For the text-containing cell, return its midpoint in [x, y] coordinate format. 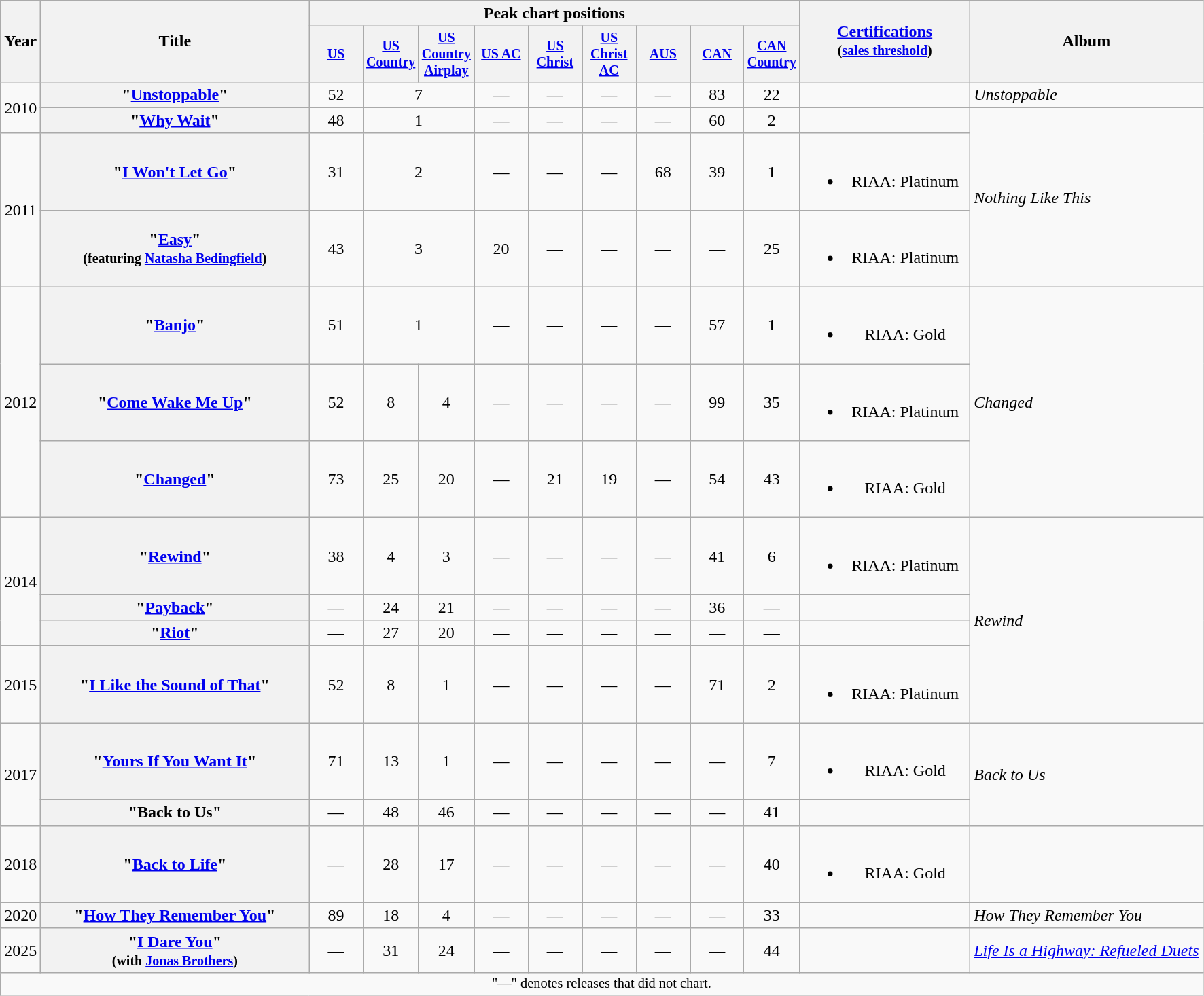
2010 [20, 107]
13 [391, 761]
44 [772, 950]
Year [20, 41]
2020 [20, 915]
Back to Us [1086, 775]
Certifications(sales threshold) [885, 41]
Life Is a Highway: Refueled Duets [1086, 950]
2015 [20, 685]
2012 [20, 402]
40 [772, 864]
36 [718, 607]
6 [772, 556]
35 [772, 402]
US Country Airplay [446, 54]
"I Like the Sound of That" [175, 685]
US AC [501, 54]
"Unstoppable" [175, 94]
"I Won't Let Go" [175, 171]
Nothing Like This [1086, 197]
"I Dare You"(with Jonas Brothers) [175, 950]
US Christ [554, 54]
22 [772, 94]
US Christ AC [609, 54]
US [336, 54]
"Yours If You Want It" [175, 761]
17 [446, 864]
Peak chart positions [554, 14]
Unstoppable [1086, 94]
89 [336, 915]
CAN [718, 54]
Rewind [1086, 620]
"Banjo" [175, 326]
Title [175, 41]
"Easy"(featuring Natasha Bedingfield) [175, 249]
60 [718, 120]
CAN Country [772, 54]
38 [336, 556]
"—" denotes releases that did not chart. [602, 984]
"Come Wake Me Up" [175, 402]
"Why Wait" [175, 120]
"Riot" [175, 633]
39 [718, 171]
73 [336, 480]
"Changed" [175, 480]
2011 [20, 210]
"Payback" [175, 607]
Album [1086, 41]
57 [718, 326]
2025 [20, 950]
19 [609, 480]
2018 [20, 864]
99 [718, 402]
28 [391, 864]
2014 [20, 582]
2017 [20, 775]
18 [391, 915]
"How They Remember You" [175, 915]
46 [446, 813]
"Rewind" [175, 556]
"Back to Us" [175, 813]
US Country [391, 54]
68 [663, 171]
How They Remember You [1086, 915]
51 [336, 326]
AUS [663, 54]
"Back to Life" [175, 864]
83 [718, 94]
33 [772, 915]
54 [718, 480]
27 [391, 633]
Changed [1086, 402]
